Provide the [X, Y] coordinate of the cell's center where the given text is located.  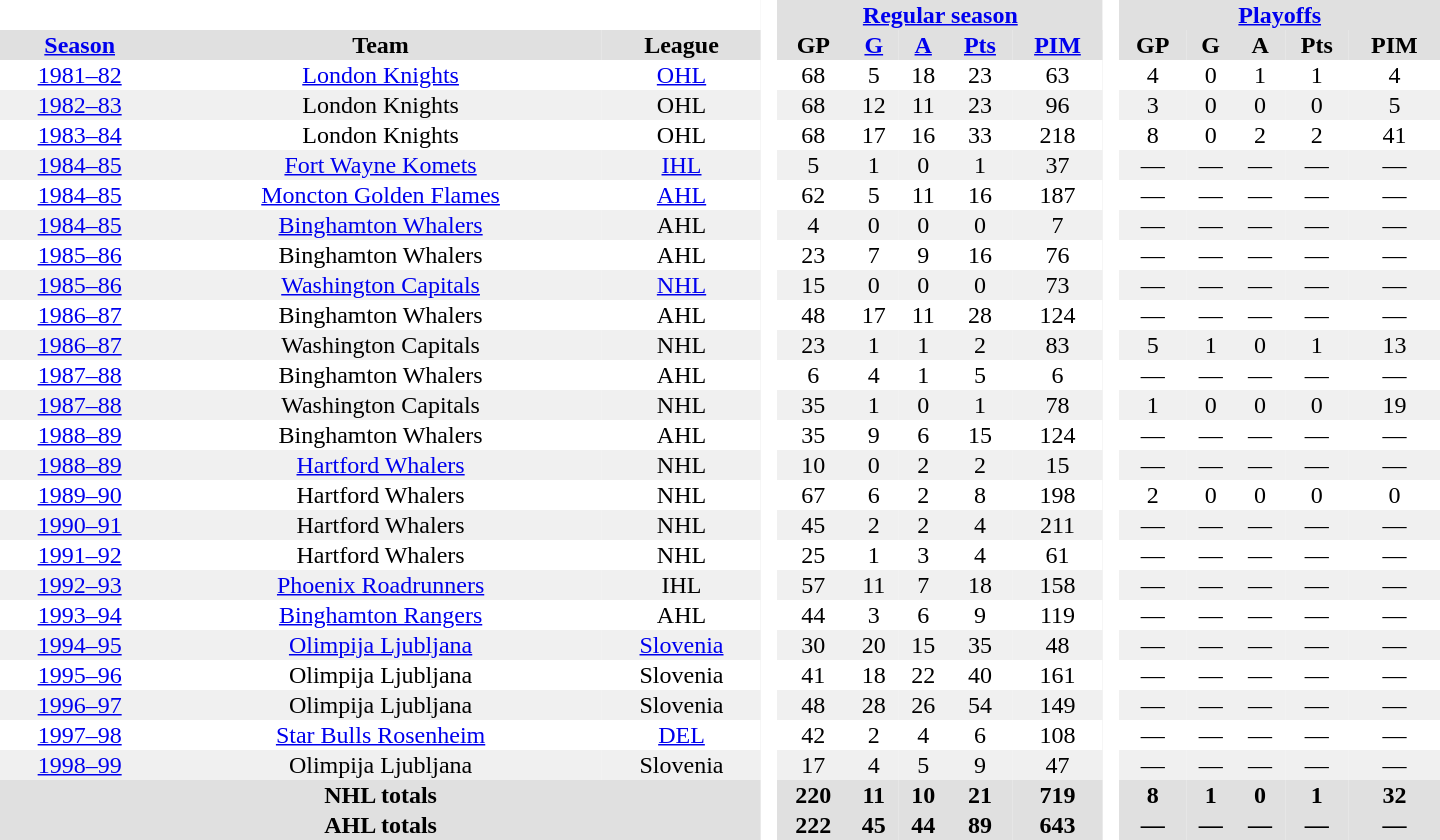
Star Bulls Rosenheim [380, 735]
Season [80, 45]
Fort Wayne Komets [380, 165]
20 [874, 645]
22 [922, 675]
1998–99 [80, 765]
211 [1058, 525]
1996–97 [80, 705]
161 [1058, 675]
119 [1058, 615]
26 [922, 705]
67 [814, 495]
42 [814, 735]
78 [1058, 405]
NHL totals [380, 795]
1981–82 [80, 75]
Binghamton Rangers [380, 615]
League [682, 45]
30 [814, 645]
1983–84 [80, 135]
108 [1058, 735]
158 [1058, 585]
222 [814, 825]
19 [1394, 405]
76 [1058, 255]
37 [1058, 165]
1992–93 [80, 585]
198 [1058, 495]
1995–96 [80, 675]
73 [1058, 285]
1989–90 [80, 495]
1990–91 [80, 525]
220 [814, 795]
Phoenix Roadrunners [380, 585]
1997–98 [80, 735]
47 [1058, 765]
1993–94 [80, 615]
13 [1394, 345]
89 [980, 825]
218 [1058, 135]
33 [980, 135]
62 [814, 195]
187 [1058, 195]
Team [380, 45]
1991–92 [80, 555]
AHL totals [380, 825]
96 [1058, 105]
DEL [682, 735]
719 [1058, 795]
32 [1394, 795]
21 [980, 795]
Moncton Golden Flames [380, 195]
83 [1058, 345]
40 [980, 675]
61 [1058, 555]
12 [874, 105]
54 [980, 705]
643 [1058, 825]
57 [814, 585]
149 [1058, 705]
1994–95 [80, 645]
Playoffs [1280, 15]
63 [1058, 75]
Regular season [940, 15]
25 [814, 555]
1982–83 [80, 105]
